For the text-containing cell, return its midpoint in [x, y] coordinate format. 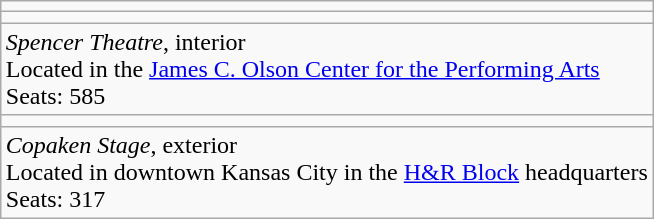
Copaken Stage, exteriorLocated in downtown Kansas City in the H&R Block headquarters Seats: 317 [326, 172]
Spencer Theatre, interior Located in the James C. Olson Center for the Performing Arts Seats: 585 [326, 69]
